Return the (x, y) coordinate for the center point of the cell that contains the specified text.  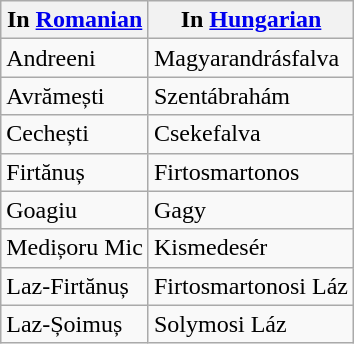
In Romanian (75, 20)
Firtănuș (75, 172)
Solymosi Láz (250, 324)
Laz-Firtănuș (75, 286)
Szentábrahám (250, 96)
In Hungarian (250, 20)
Firtosmartonosi Láz (250, 286)
Magyarandrásfalva (250, 58)
Cechești (75, 134)
Avrămești (75, 96)
Firtosmartonos (250, 172)
Kismedesér (250, 248)
Medișoru Mic (75, 248)
Goagiu (75, 210)
Csekefalva (250, 134)
Andreeni (75, 58)
Laz-Șoimuș (75, 324)
Gagy (250, 210)
